Capture the cell that displays the provided text and extract its [X, Y] central coordinate. 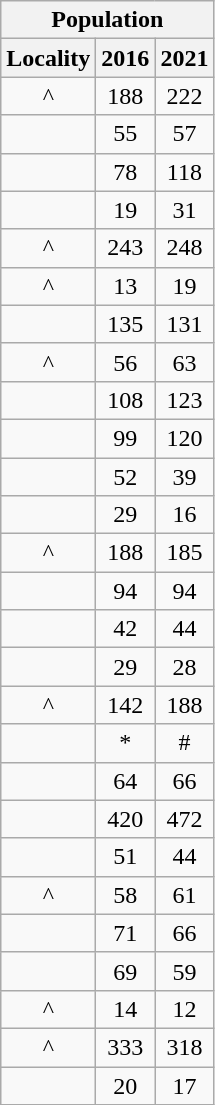
71 [126, 933]
142 [126, 705]
248 [184, 248]
64 [126, 781]
42 [126, 629]
108 [126, 400]
28 [184, 667]
20 [126, 1085]
55 [126, 134]
61 [184, 895]
118 [184, 172]
13 [126, 286]
135 [126, 324]
78 [126, 172]
2016 [126, 58]
12 [184, 1009]
420 [126, 819]
131 [184, 324]
57 [184, 134]
52 [126, 477]
243 [126, 248]
14 [126, 1009]
120 [184, 438]
69 [126, 971]
63 [184, 362]
Locality [48, 58]
31 [184, 210]
2021 [184, 58]
123 [184, 400]
318 [184, 1047]
333 [126, 1047]
185 [184, 553]
# [184, 743]
472 [184, 819]
16 [184, 515]
39 [184, 477]
99 [126, 438]
222 [184, 96]
17 [184, 1085]
59 [184, 971]
56 [126, 362]
58 [126, 895]
* [126, 743]
Population [108, 20]
51 [126, 857]
